Identify which cell holds the provided text, then report its [X, Y] central coordinate. 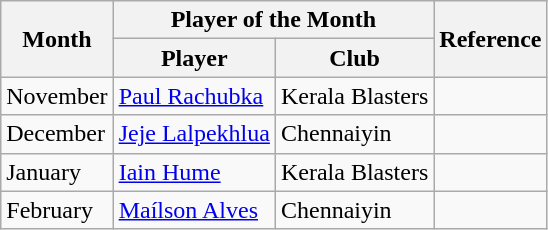
Club [354, 58]
Paul Rachubka [194, 96]
Month [57, 39]
Reference [490, 39]
January [57, 172]
Jeje Lalpekhlua [194, 134]
Maílson Alves [194, 210]
February [57, 210]
November [57, 96]
Player of the Month [274, 20]
December [57, 134]
Player [194, 58]
Iain Hume [194, 172]
